For the text-containing cell, return its midpoint in (X, Y) coordinate format. 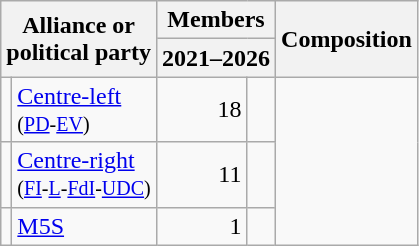
Alliance or political party (79, 39)
Members (216, 20)
Centre-right (FI-L-FdI-UDC) (84, 174)
Centre-left (PD-EV) (84, 110)
M5S (84, 226)
2021–2026 (216, 58)
Composition (347, 39)
1 (201, 226)
11 (201, 174)
18 (201, 110)
